Provide the (X, Y) coordinate of the cell's center where the given text is located.  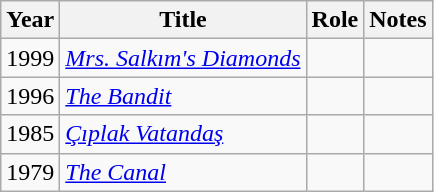
Year (30, 20)
Mrs. Salkım's Diamonds (183, 58)
1999 (30, 58)
Notes (398, 20)
Role (335, 20)
Title (183, 20)
1979 (30, 172)
Çıplak Vatandaş (183, 134)
1996 (30, 96)
The Bandit (183, 96)
The Canal (183, 172)
1985 (30, 134)
